Provide the (x, y) coordinate of the cell's center where the given text is located.  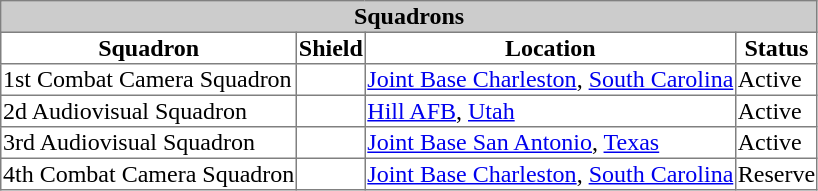
3rd Audiovisual Squadron (149, 143)
Squadron (149, 48)
Squadrons (410, 17)
2d Audiovisual Squadron (149, 111)
Reserve (777, 174)
1st Combat Camera Squadron (149, 80)
Hill AFB, Utah (550, 111)
Location (550, 48)
Status (777, 48)
Joint Base San Antonio, Texas (550, 143)
4th Combat Camera Squadron (149, 174)
Shield (332, 48)
